Find where the given text appears and provide that cell's center as [X, Y] coordinate. 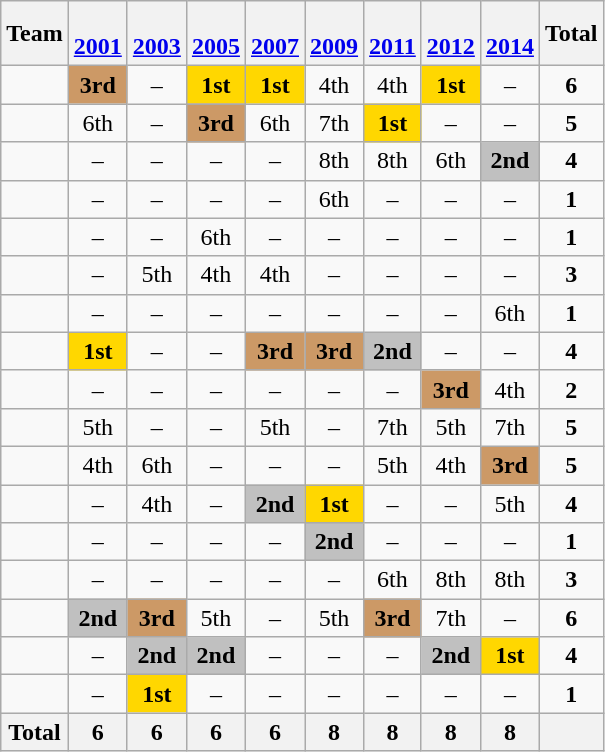
2009 [334, 34]
2014 [510, 34]
2012 [450, 34]
2003 [156, 34]
2007 [274, 34]
2 [571, 389]
Team [35, 34]
2005 [216, 34]
2001 [98, 34]
2011 [393, 34]
